Extract the [x, y] coordinate from the center of the cell holding the provided text.  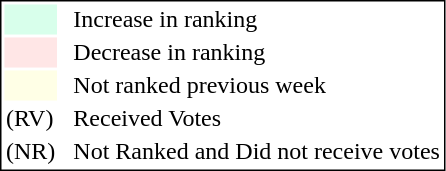
(NR) [30, 151]
Decrease in ranking [257, 53]
Received Votes [257, 119]
Not Ranked and Did not receive votes [257, 151]
(RV) [30, 119]
Increase in ranking [257, 19]
Not ranked previous week [257, 85]
